Return [x, y] of the center of cell containing provided text 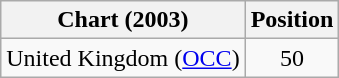
Position [292, 20]
50 [292, 58]
Chart (2003) [123, 20]
United Kingdom (OCC) [123, 58]
